Detect which cell encompasses the target text, then output its [X, Y] center coordinate. 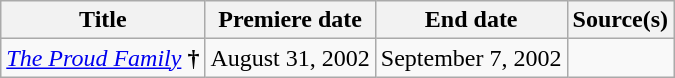
Premiere date [290, 20]
The Proud Family † [103, 58]
September 7, 2002 [471, 58]
Source(s) [620, 20]
Title [103, 20]
August 31, 2002 [290, 58]
End date [471, 20]
